Return [X, Y] of the center of cell containing provided text 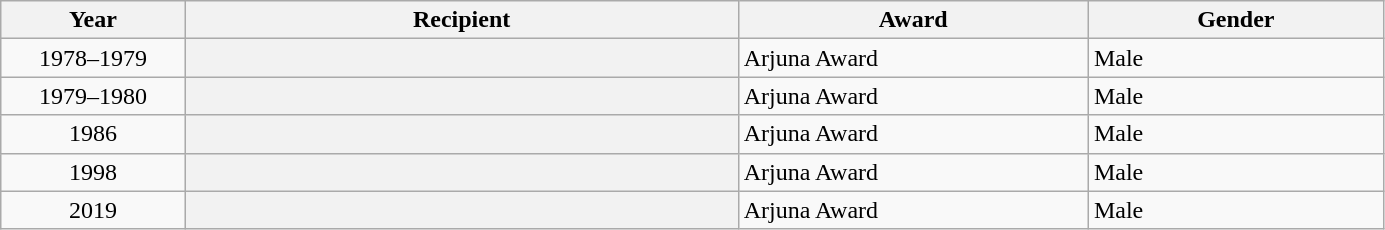
1979–1980 [93, 96]
1998 [93, 172]
2019 [93, 210]
Award [913, 20]
1986 [93, 134]
Gender [1236, 20]
1978–1979 [93, 58]
Recipient [462, 20]
Year [93, 20]
